Find where the given text appears and provide that cell's center as [X, Y] coordinate. 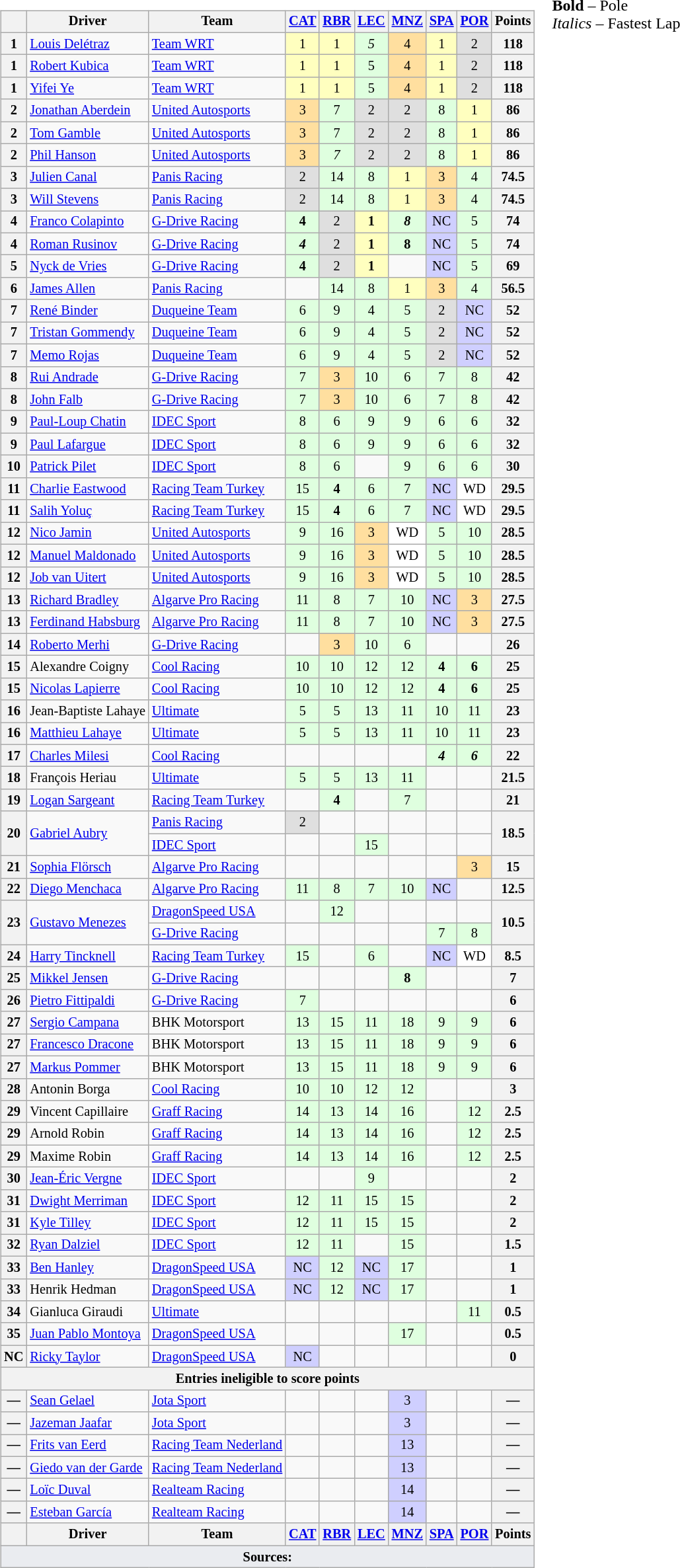
Louis Delétraz [87, 44]
69 [513, 266]
12.5 [513, 889]
35 [13, 1334]
Job van Uitert [87, 578]
Markus Pommer [87, 1067]
Gianluca Giraudi [87, 1312]
Ben Hanley [87, 1267]
Jazeman Jaafar [87, 1423]
Paul Lafargue [87, 444]
Giedo van der Garde [87, 1468]
Paul-Loup Chatin [87, 422]
Tristan Gommendy [87, 333]
Kyle Tilley [87, 1223]
Henrik Hedman [87, 1290]
24 [13, 956]
Ricky Taylor [87, 1356]
Memo Rojas [87, 355]
10.5 [513, 923]
James Allen [87, 289]
Julien Canal [87, 177]
Diego Menchaca [87, 889]
Salih Yoluç [87, 511]
56.5 [513, 289]
Mikkel Jensen [87, 978]
28 [13, 1089]
Francesco Dracone [87, 1045]
Roman Rusinov [87, 244]
Maxime Robin [87, 1156]
Harry Tincknell [87, 956]
Loïc Duval [87, 1490]
18.5 [513, 833]
Sources: [267, 1557]
Franco Colapinto [87, 222]
Dwight Merriman [87, 1200]
Tom Gamble [87, 133]
21.5 [513, 778]
34 [13, 1312]
1.5 [513, 1245]
Phil Hanson [87, 155]
Frits van Eerd [87, 1446]
Ferdinand Habsburg [87, 622]
Jean-Éric Vergne [87, 1179]
Manuel Maldonado [87, 555]
Vincent Capillaire [87, 1112]
Will Stevens [87, 200]
Sergio Campana [87, 1023]
Richard Bradley [87, 600]
Sophia Flörsch [87, 867]
Jonathan Aberdein [87, 110]
Ryan Dalziel [87, 1245]
Gustavo Menezes [87, 923]
Nico Jamin [87, 533]
Patrick Pilet [87, 467]
Arnold Robin [87, 1134]
Esteban García [87, 1512]
Yifei Ye [87, 89]
Rui Andrade [87, 377]
Logan Sargeant [87, 801]
Sean Gelael [87, 1401]
8.5 [513, 956]
Nyck de Vries [87, 266]
Juan Pablo Montoya [87, 1334]
Jean-Baptiste Lahaye [87, 711]
0 [513, 1356]
René Binder [87, 311]
Pietro Fittipaldi [87, 1001]
François Heriau [87, 778]
Nicolas Lapierre [87, 689]
Robert Kubica [87, 66]
Antonin Borga [87, 1089]
Gabriel Aubry [87, 833]
Matthieu Lahaye [87, 734]
John Falb [87, 400]
Charlie Eastwood [87, 489]
Alexandre Coigny [87, 667]
20 [13, 833]
Entries ineligible to score points [267, 1379]
Charles Milesi [87, 756]
19 [13, 801]
Roberto Merhi [87, 645]
